Scan for the cell matching the given text and deliver its (X, Y) coordinate at center. 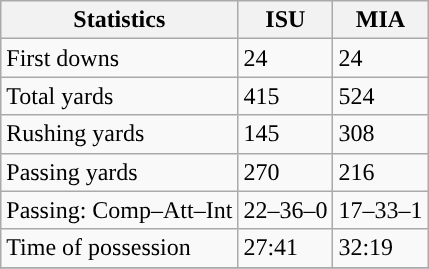
308 (380, 134)
Total yards (120, 96)
524 (380, 96)
Statistics (120, 20)
Passing yards (120, 172)
216 (380, 172)
ISU (286, 20)
17–33–1 (380, 210)
270 (286, 172)
Time of possession (120, 248)
22–36–0 (286, 210)
415 (286, 96)
Passing: Comp–Att–Int (120, 210)
145 (286, 134)
32:19 (380, 248)
27:41 (286, 248)
MIA (380, 20)
Rushing yards (120, 134)
First downs (120, 58)
